Pinpoint the cell where the given text exists, returning its [x, y] midpoint coordinate. 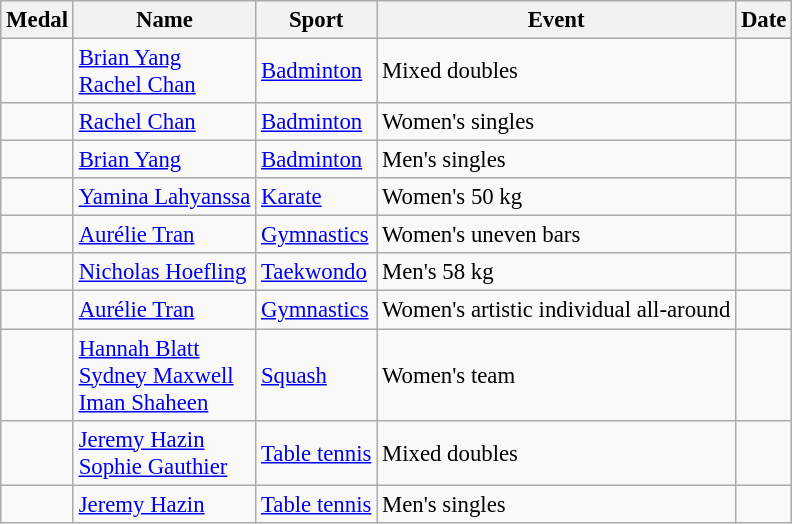
Brian YangRachel Chan [164, 72]
Brian Yang [164, 160]
Hannah BlattSydney MaxwellIman Shaheen [164, 375]
Women's team [556, 375]
Men's 58 kg [556, 273]
Squash [316, 375]
Event [556, 20]
Yamina Lahyanssa [164, 197]
Jeremy Hazin [164, 504]
Karate [316, 197]
Women's singles [556, 122]
Medal [38, 20]
Date [764, 20]
Women's artistic individual all-around [556, 310]
Women's uneven bars [556, 235]
Taekwondo [316, 273]
Sport [316, 20]
Nicholas Hoefling [164, 273]
Name [164, 20]
Rachel Chan [164, 122]
Women's 50 kg [556, 197]
Jeremy HazinSophie Gauthier [164, 452]
